Find where the given text appears and provide that cell's center as [x, y] coordinate. 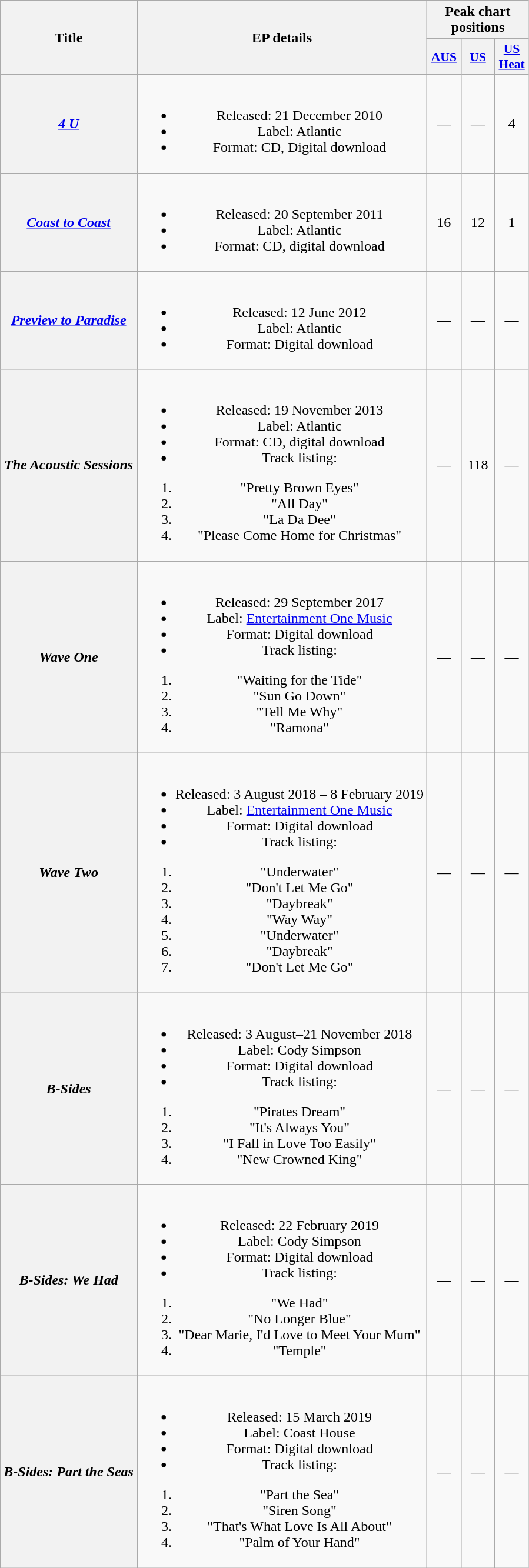
1 [512, 222]
US [478, 56]
AUS [444, 56]
Released: 21 December 2010Label: AtlanticFormat: CD, Digital download [281, 124]
Preview to Paradise [69, 320]
Wave One [69, 657]
Coast to Coast [69, 222]
B-Sides [69, 1088]
The Acoustic Sessions [69, 465]
16 [444, 222]
4 [512, 124]
118 [478, 465]
4 U [69, 124]
Wave Two [69, 873]
12 [478, 222]
EP details [281, 38]
Released: 20 September 2011Label: AtlanticFormat: CD, digital download [281, 222]
Released: 12 June 2012Label: AtlanticFormat: Digital download [281, 320]
Title [69, 38]
US Heat [512, 56]
B-Sides: We Had [69, 1280]
Peak chart positions [478, 20]
B-Sides: Part the Seas [69, 1472]
